Search for the cell housing the specified text and yield its [X, Y] center coordinate. 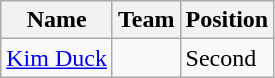
Second [227, 58]
Kim Duck [57, 58]
Team [146, 20]
Name [57, 20]
Position [227, 20]
